Provide the (X, Y) coordinate of the cell's center where the given text is located.  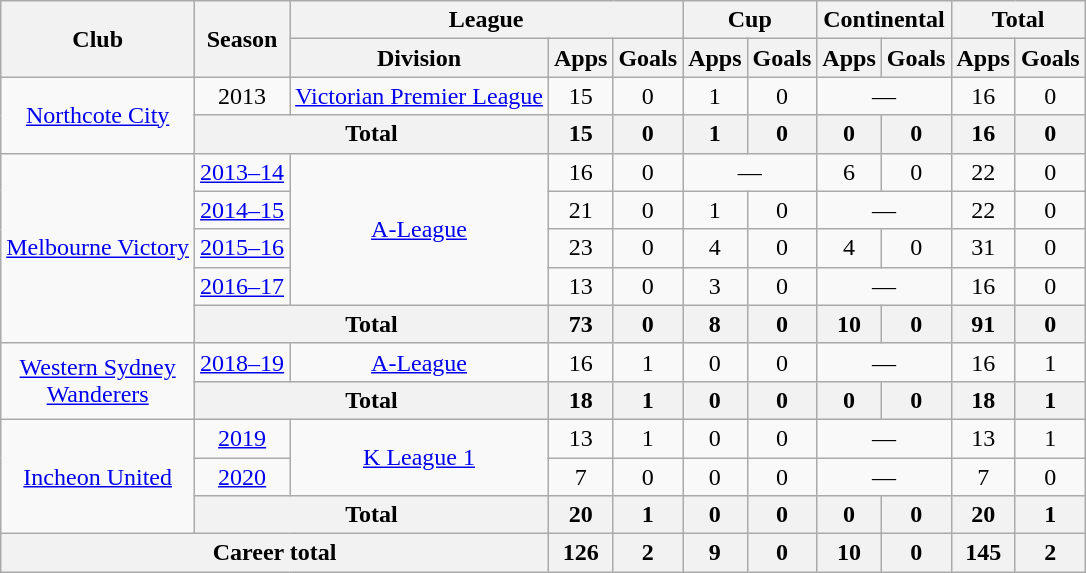
2014–15 (242, 210)
League (486, 20)
2013 (242, 96)
3 (715, 286)
31 (983, 248)
6 (849, 172)
Northcote City (98, 115)
73 (580, 324)
2018–19 (242, 362)
23 (580, 248)
Western SydneyWanderers (98, 381)
Career total (275, 553)
Incheon United (98, 476)
8 (715, 324)
2015–16 (242, 248)
91 (983, 324)
K League 1 (420, 457)
Victorian Premier League (420, 96)
2019 (242, 438)
Melbourne Victory (98, 248)
Club (98, 39)
145 (983, 553)
Cup (750, 20)
126 (580, 553)
Division (420, 58)
Season (242, 39)
2016–17 (242, 286)
2020 (242, 477)
21 (580, 210)
Continental (884, 20)
9 (715, 553)
2013–14 (242, 172)
